Detect which cell encompasses the target text, then output its [x, y] center coordinate. 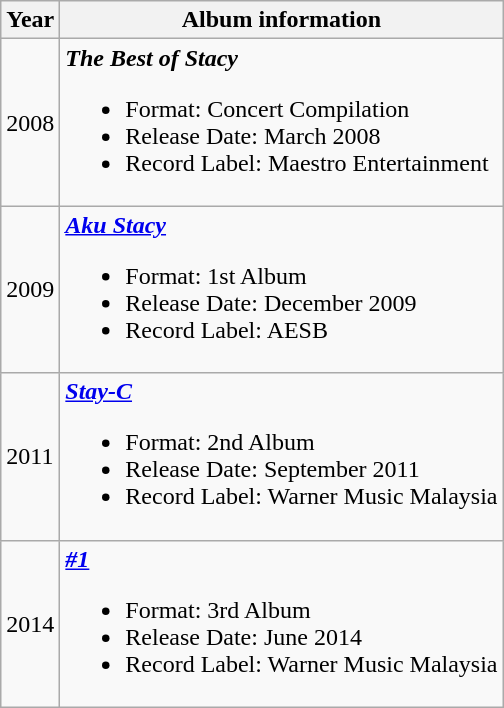
2009 [30, 290]
Stay-CFormat: 2nd AlbumRelease Date: September 2011Record Label: Warner Music Malaysia [282, 456]
Year [30, 20]
The Best of StacyFormat: Concert CompilationRelease Date: March 2008Record Label: Maestro Entertainment [282, 122]
2014 [30, 624]
Album information [282, 20]
2011 [30, 456]
Aku StacyFormat: 1st AlbumRelease Date: December 2009Record Label: AESB [282, 290]
#1Format: 3rd AlbumRelease Date: June 2014Record Label: Warner Music Malaysia [282, 624]
2008 [30, 122]
